For the text-containing cell, return its midpoint in [X, Y] coordinate format. 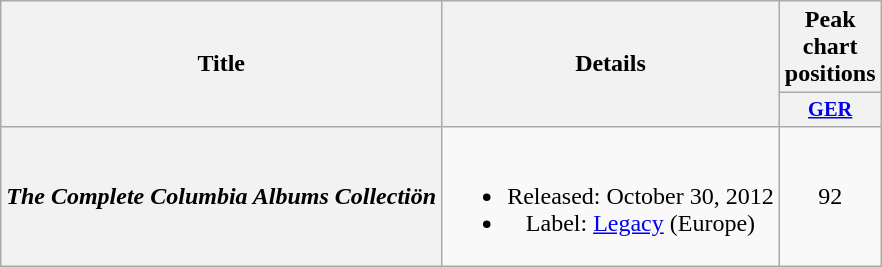
Details [611, 64]
The Complete Columbia Albums Collectiön [222, 196]
92 [830, 196]
Peak chart positions [830, 47]
GER [830, 110]
Title [222, 64]
Released: October 30, 2012Label: Legacy (Europe) [611, 196]
